Search for the cell housing the specified text and yield its [X, Y] center coordinate. 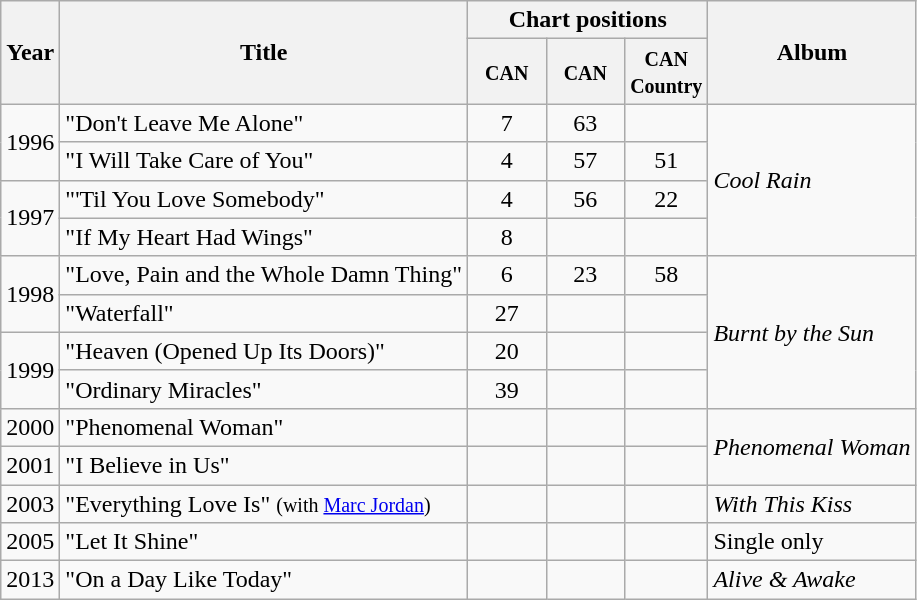
1997 [30, 218]
"'Til You Love Somebody" [264, 199]
2013 [30, 580]
"Love, Pain and the Whole Damn Thing" [264, 275]
63 [586, 123]
"I Will Take Care of You" [264, 161]
2001 [30, 465]
Single only [812, 542]
"Ordinary Miracles" [264, 389]
1998 [30, 294]
"Waterfall" [264, 313]
"If My Heart Had Wings" [264, 237]
2003 [30, 503]
8 [508, 237]
"I Believe in Us" [264, 465]
"Phenomenal Woman" [264, 427]
6 [508, 275]
Phenomenal Woman [812, 446]
Chart positions [588, 20]
Year [30, 52]
"Heaven (Opened Up Its Doors)" [264, 351]
Burnt by the Sun [812, 332]
58 [666, 275]
Alive & Awake [812, 580]
Album [812, 52]
23 [586, 275]
20 [508, 351]
1999 [30, 370]
1996 [30, 142]
CAN Country [666, 72]
"Let It Shine" [264, 542]
39 [508, 389]
"On a Day Like Today" [264, 580]
57 [586, 161]
22 [666, 199]
With This Kiss [812, 503]
7 [508, 123]
27 [508, 313]
2005 [30, 542]
Cool Rain [812, 180]
56 [586, 199]
Title [264, 52]
"Everything Love Is" (with Marc Jordan) [264, 503]
"Don't Leave Me Alone" [264, 123]
51 [666, 161]
2000 [30, 427]
